Scan for the cell matching the given text and deliver its (X, Y) coordinate at center. 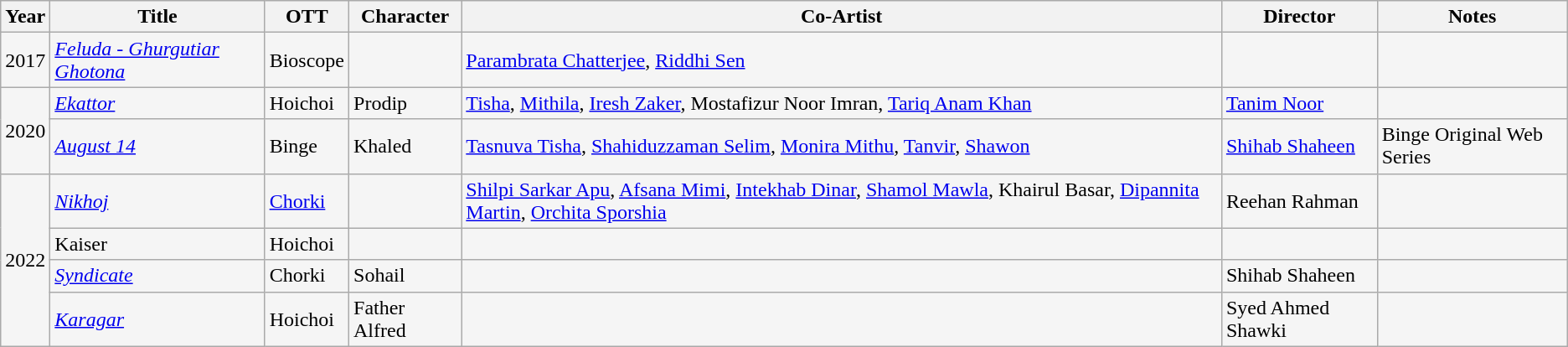
OTT (307, 17)
Character (405, 17)
Director (1299, 17)
2022 (25, 260)
Binge Original Web Series (1473, 146)
Notes (1473, 17)
2017 (25, 60)
Sohail (405, 276)
Binge (307, 146)
Year (25, 17)
Kaiser (157, 244)
Title (157, 17)
Shilpi Sarkar Apu, Afsana Mimi, Intekhab Dinar, Shamol Mawla, Khairul Basar, Dipannita Martin, Orchita Sporshia (842, 201)
Karagar (157, 319)
Tisha, Mithila, Iresh Zaker, Mostafizur Noor Imran, Tariq Anam Khan (842, 103)
Feluda - Ghurgutiar Ghotona (157, 60)
Bioscope (307, 60)
Khaled (405, 146)
Syed Ahmed Shawki (1299, 319)
Parambrata Chatterjee, Riddhi Sen (842, 60)
Ekattor (157, 103)
Co-Artist (842, 17)
Syndicate (157, 276)
2020 (25, 131)
Reehan Rahman (1299, 201)
Tanim Noor (1299, 103)
August 14 (157, 146)
Father Alfred (405, 319)
Tasnuva Tisha, Shahiduzzaman Selim, Monira Mithu, Tanvir, Shawon (842, 146)
Prodip (405, 103)
Nikhoj (157, 201)
